Provide the [x, y] coordinate of the cell's center where the given text is located.  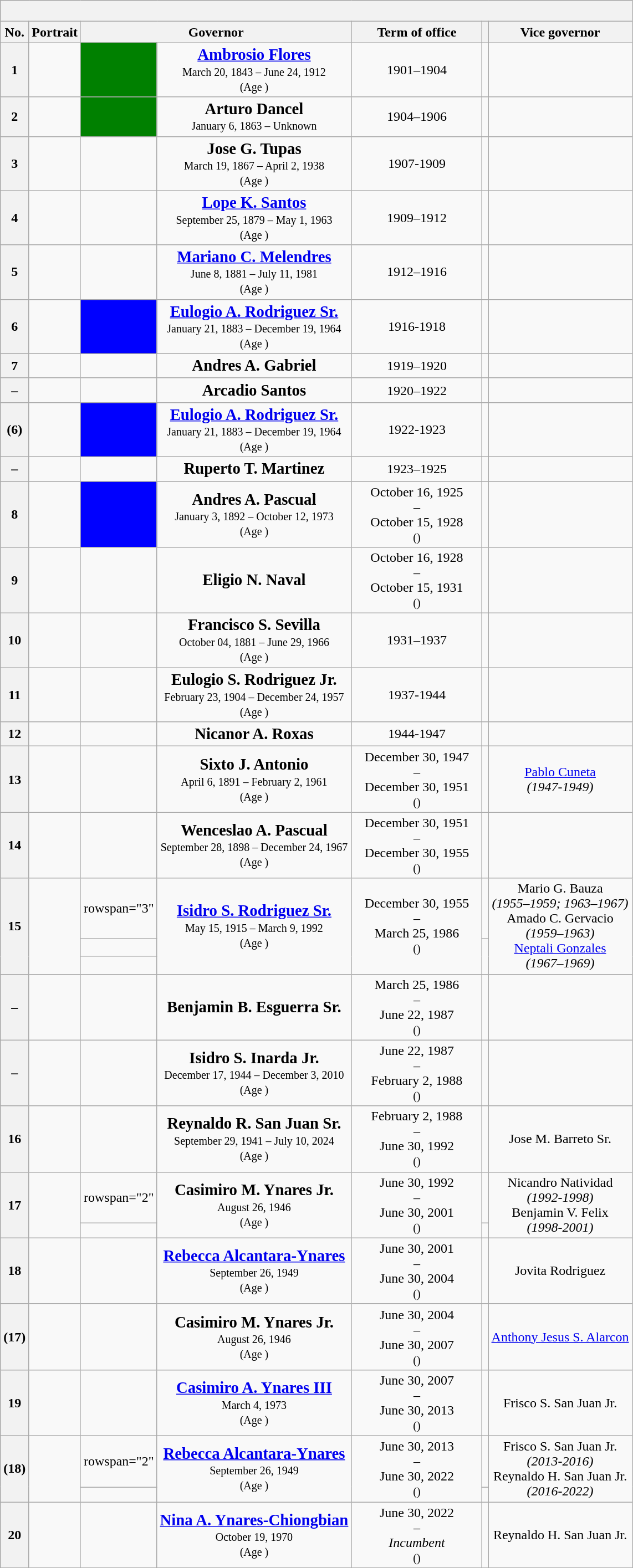
1907-1909 [417, 163]
1912–1916 [417, 272]
Nicandro Natividad(1992-1998)Benjamin V. Felix(1998-2001) [560, 1205]
Wenceslao A. PascualSeptember 28, 1898 – December 24, 1967(Age ) [254, 846]
Mario G. Bauza(1955–1959; 1963–1967)Amado C. Gervacio(1959–1963)Neptali Gonzales(1967–1969) [560, 926]
October 16, 1925–October 15, 1928() [417, 514]
2 [14, 116]
March 25, 1986–June 22, 1987 () [417, 1007]
Ambrosio FloresMarch 20, 1843 – June 24, 1912(Age ) [254, 70]
Sixto J. AntonioApril 6, 1891 – February 2, 1961(Age ) [254, 779]
Francisco S. SevillaOctober 04, 1881 – June 29, 1966(Age ) [254, 640]
1920–1922 [417, 390]
15 [14, 926]
Jose M. Barreto Sr. [560, 1139]
17 [14, 1205]
Arcadio Santos [254, 390]
October 16, 1928–October 15, 1931() [417, 581]
3 [14, 163]
8 [14, 514]
6 [14, 326]
9 [14, 581]
December 30, 1947–December 30, 1951() [417, 779]
Mariano C. MelendresJune 8, 1881 – July 11, 1981(Age ) [254, 272]
Isidro S. Inarda Jr.December 17, 1944 – December 3, 2010(Age ) [254, 1073]
December 30, 1955–March 25, 1986() [417, 926]
Portrait [55, 32]
June 30, 2013–June 30, 2022 () [417, 1468]
10 [14, 640]
June 30, 2022–Incumbent () [417, 1535]
June 30, 1992–June 30, 2001 () [417, 1205]
Nina A. Ynares-ChiongbianOctober 19, 1970(Age ) [254, 1535]
11 [14, 695]
Eligio N. Naval [254, 581]
1 [14, 70]
June 30, 2004–June 30, 2007 () [417, 1336]
Andres A. PascualJanuary 3, 1892 – October 12, 1973(Age ) [254, 514]
Ruperto T. Martinez [254, 469]
1937-1944 [417, 695]
1916-1918 [417, 326]
Term of office [417, 32]
Vice governor [560, 32]
1919–1920 [417, 366]
18 [14, 1271]
Pablo Cuneta(1947-1949) [560, 779]
Jose G. TupasMarch 19, 1867 – April 2, 1938(Age ) [254, 163]
1909–1912 [417, 218]
(18) [14, 1468]
rowspan="3" [119, 909]
13 [14, 779]
1904–1906 [417, 116]
December 30, 1951–December 30, 1955() [417, 846]
12 [14, 734]
(17) [14, 1336]
Jovita Rodriguez [560, 1271]
February 2, 1988–June 30, 1992 () [417, 1139]
5 [14, 272]
Governor [216, 32]
Arturo DancelJanuary 6, 1863 – Unknown [254, 116]
1922-1923 [417, 429]
1944-1947 [417, 734]
Casimiro A. Ynares IIIMarch 4, 1973(Age ) [254, 1403]
16 [14, 1139]
June 30, 2007–June 30, 2013 () [417, 1403]
Isidro S. Rodriguez Sr.May 15, 1915 – March 9, 1992(Age ) [254, 926]
4 [14, 218]
June 22, 1987–February 2, 1988 () [417, 1073]
14 [14, 846]
Lope K. SantosSeptember 25, 1879 – May 1, 1963(Age ) [254, 218]
Eulogio S. Rodriguez Jr.February 23, 1904 – December 24, 1957(Age ) [254, 695]
1931–1937 [417, 640]
Andres A. Gabriel [254, 366]
Anthony Jesus S. Alarcon [560, 1336]
Benjamin B. Esguerra Sr. [254, 1007]
Frisco S. San Juan Jr.(2013-2016)Reynaldo H. San Juan Jr.(2016-2022) [560, 1468]
Reynaldo R. San Juan Sr.September 29, 1941 – July 10, 2024(Age ) [254, 1139]
Frisco S. San Juan Jr. [560, 1403]
June 30, 2001–June 30, 2004 () [417, 1271]
No. [14, 32]
1901–1904 [417, 70]
1923–1925 [417, 469]
Nicanor A. Roxas [254, 734]
7 [14, 366]
20 [14, 1535]
19 [14, 1403]
Reynaldo H. San Juan Jr. [560, 1535]
(6) [14, 429]
